Capture the cell that displays the provided text and extract its (X, Y) central coordinate. 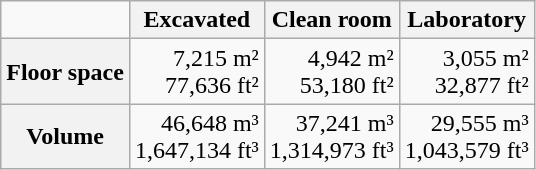
Laboratory (466, 20)
4,942 m²53,180 ft² (332, 72)
7,215 m²77,636 ft² (196, 72)
Excavated (196, 20)
3,055 m²32,877 ft² (466, 72)
46,648 m³1,647,134 ft³ (196, 136)
Volume (66, 136)
29,555 m³1,043,579 ft³ (466, 136)
Floor space (66, 72)
Clean room (332, 20)
37,241 m³1,314,973 ft³ (332, 136)
